Return the (x, y) coordinate for the center point of the cell that contains the specified text.  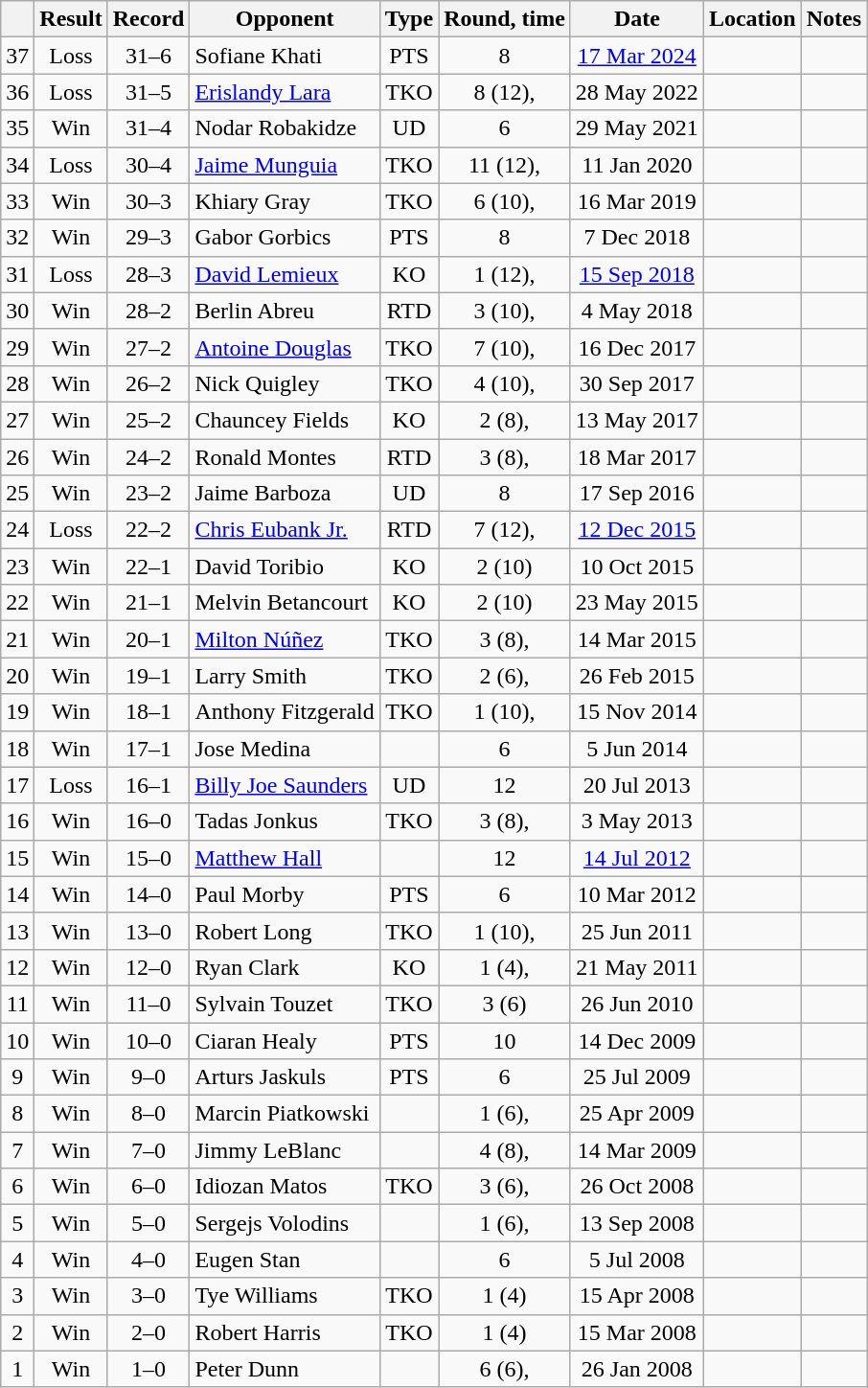
19 (17, 712)
Record (148, 19)
Marcin Piatkowski (285, 1114)
Anthony Fitzgerald (285, 712)
35 (17, 128)
14 Jul 2012 (636, 858)
Sylvain Touzet (285, 1004)
11 (17, 1004)
Arturs Jaskuls (285, 1077)
David Toribio (285, 567)
13 (17, 931)
4 May 2018 (636, 311)
Robert Harris (285, 1332)
22 (17, 603)
10 Oct 2015 (636, 567)
3 May 2013 (636, 821)
26 Jun 2010 (636, 1004)
Idiozan Matos (285, 1187)
Nodar Robakidze (285, 128)
9 (17, 1077)
Location (752, 19)
20 (17, 676)
14–0 (148, 894)
Eugen Stan (285, 1260)
16 Mar 2019 (636, 201)
Sofiane Khati (285, 56)
25–2 (148, 420)
27 (17, 420)
4 (10), (505, 383)
21 (17, 639)
Robert Long (285, 931)
29 May 2021 (636, 128)
11–0 (148, 1004)
Notes (834, 19)
Nick Quigley (285, 383)
7–0 (148, 1150)
15 Nov 2014 (636, 712)
12 Dec 2015 (636, 530)
2 (6), (505, 676)
Larry Smith (285, 676)
37 (17, 56)
24 (17, 530)
22–1 (148, 567)
8–0 (148, 1114)
30 Sep 2017 (636, 383)
20–1 (148, 639)
6–0 (148, 1187)
25 Jul 2009 (636, 1077)
Chris Eubank Jr. (285, 530)
13 May 2017 (636, 420)
1–0 (148, 1369)
36 (17, 92)
Peter Dunn (285, 1369)
28–3 (148, 274)
7 Dec 2018 (636, 238)
26 Feb 2015 (636, 676)
Result (71, 19)
23 May 2015 (636, 603)
28–2 (148, 311)
25 Apr 2009 (636, 1114)
31–4 (148, 128)
14 Mar 2009 (636, 1150)
31–5 (148, 92)
7 (17, 1150)
32 (17, 238)
Paul Morby (285, 894)
2–0 (148, 1332)
14 (17, 894)
6 (6), (505, 1369)
David Lemieux (285, 274)
Milton Núñez (285, 639)
Jimmy LeBlanc (285, 1150)
23 (17, 567)
26 (17, 457)
18 (17, 749)
Jaime Munguia (285, 165)
2 (8), (505, 420)
21–1 (148, 603)
Type (408, 19)
11 (12), (505, 165)
10–0 (148, 1040)
34 (17, 165)
16–0 (148, 821)
Khiary Gray (285, 201)
21 May 2011 (636, 967)
Date (636, 19)
Jose Medina (285, 749)
24–2 (148, 457)
4 (8), (505, 1150)
1 (12), (505, 274)
Ryan Clark (285, 967)
Berlin Abreu (285, 311)
26 Jan 2008 (636, 1369)
15 Apr 2008 (636, 1296)
4 (17, 1260)
33 (17, 201)
20 Jul 2013 (636, 785)
Billy Joe Saunders (285, 785)
Tye Williams (285, 1296)
5 (17, 1223)
15 (17, 858)
7 (12), (505, 530)
18–1 (148, 712)
3 (6), (505, 1187)
15 Mar 2008 (636, 1332)
16 (17, 821)
10 Mar 2012 (636, 894)
29–3 (148, 238)
27–2 (148, 347)
14 Dec 2009 (636, 1040)
7 (10), (505, 347)
29 (17, 347)
25 (17, 494)
26 Oct 2008 (636, 1187)
17–1 (148, 749)
3–0 (148, 1296)
14 Mar 2015 (636, 639)
31 (17, 274)
30–4 (148, 165)
1 (17, 1369)
Melvin Betancourt (285, 603)
12–0 (148, 967)
5 Jun 2014 (636, 749)
15–0 (148, 858)
18 Mar 2017 (636, 457)
8 (12), (505, 92)
3 (10), (505, 311)
17 Sep 2016 (636, 494)
16 Dec 2017 (636, 347)
9–0 (148, 1077)
15 Sep 2018 (636, 274)
1 (4), (505, 967)
3 (6) (505, 1004)
Opponent (285, 19)
Round, time (505, 19)
26–2 (148, 383)
Sergejs Volodins (285, 1223)
31–6 (148, 56)
Matthew Hall (285, 858)
22–2 (148, 530)
13 Sep 2008 (636, 1223)
25 Jun 2011 (636, 931)
28 May 2022 (636, 92)
Ciaran Healy (285, 1040)
17 (17, 785)
16–1 (148, 785)
Gabor Gorbics (285, 238)
23–2 (148, 494)
Chauncey Fields (285, 420)
Ronald Montes (285, 457)
30–3 (148, 201)
Antoine Douglas (285, 347)
17 Mar 2024 (636, 56)
30 (17, 311)
5–0 (148, 1223)
Tadas Jonkus (285, 821)
13–0 (148, 931)
11 Jan 2020 (636, 165)
4–0 (148, 1260)
2 (17, 1332)
5 Jul 2008 (636, 1260)
Erislandy Lara (285, 92)
6 (10), (505, 201)
28 (17, 383)
3 (17, 1296)
Jaime Barboza (285, 494)
19–1 (148, 676)
